For the text-containing cell, return its midpoint in [X, Y] coordinate format. 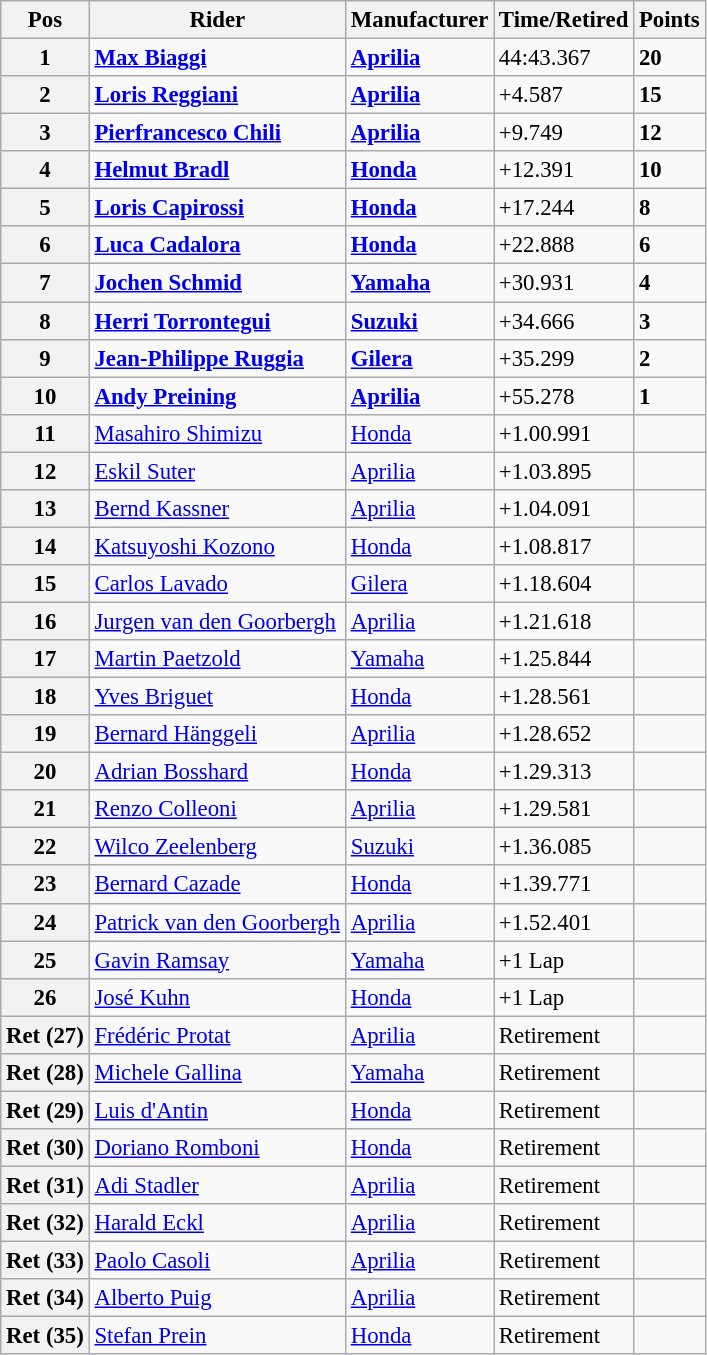
7 [45, 283]
16 [45, 621]
Ret (31) [45, 1185]
Harald Eckl [217, 1223]
Jean-Philippe Ruggia [217, 358]
Masahiro Shimizu [217, 433]
14 [45, 546]
+9.749 [564, 133]
+1.39.771 [564, 885]
Luca Cadalora [217, 245]
Ret (33) [45, 1261]
Renzo Colleoni [217, 809]
Manufacturer [419, 20]
+1.08.817 [564, 546]
Pos [45, 20]
Ret (34) [45, 1298]
+12.391 [564, 170]
Rider [217, 20]
Yves Briguet [217, 697]
+55.278 [564, 396]
23 [45, 885]
25 [45, 960]
+30.931 [564, 283]
Stefan Prein [217, 1336]
17 [45, 659]
+1.28.652 [564, 734]
Alberto Puig [217, 1298]
Paolo Casoli [217, 1261]
Luis d'Antin [217, 1110]
Carlos Lavado [217, 584]
+4.587 [564, 95]
+1.04.091 [564, 509]
Katsuyoshi Kozono [217, 546]
Max Biaggi [217, 58]
Ret (30) [45, 1148]
Wilco Zeelenberg [217, 847]
Helmut Bradl [217, 170]
Adi Stadler [217, 1185]
Patrick van den Goorbergh [217, 922]
Doriano Romboni [217, 1148]
+22.888 [564, 245]
Jurgen van den Goorbergh [217, 621]
Bernd Kassner [217, 509]
+17.244 [564, 208]
22 [45, 847]
+1.21.618 [564, 621]
Loris Capirossi [217, 208]
+34.666 [564, 321]
Points [670, 20]
+1.28.561 [564, 697]
24 [45, 922]
Ret (28) [45, 1073]
18 [45, 697]
26 [45, 997]
+1.25.844 [564, 659]
+1.29.581 [564, 809]
11 [45, 433]
Loris Reggiani [217, 95]
+35.299 [564, 358]
Ret (32) [45, 1223]
Martin Paetzold [217, 659]
19 [45, 734]
Herri Torrontegui [217, 321]
+1.52.401 [564, 922]
13 [45, 509]
Bernard Cazade [217, 885]
+1.18.604 [564, 584]
Gavin Ramsay [217, 960]
+1.29.313 [564, 772]
Ret (27) [45, 1035]
+1.00.991 [564, 433]
Bernard Hänggeli [217, 734]
José Kuhn [217, 997]
9 [45, 358]
5 [45, 208]
Frédéric Protat [217, 1035]
21 [45, 809]
Andy Preining [217, 396]
44:43.367 [564, 58]
Ret (35) [45, 1336]
Pierfrancesco Chili [217, 133]
+1.03.895 [564, 471]
Ret (29) [45, 1110]
Jochen Schmid [217, 283]
Michele Gallina [217, 1073]
Eskil Suter [217, 471]
Adrian Bosshard [217, 772]
+1.36.085 [564, 847]
Time/Retired [564, 20]
